Extract the [x, y] coordinate from the center of the cell holding the provided text.  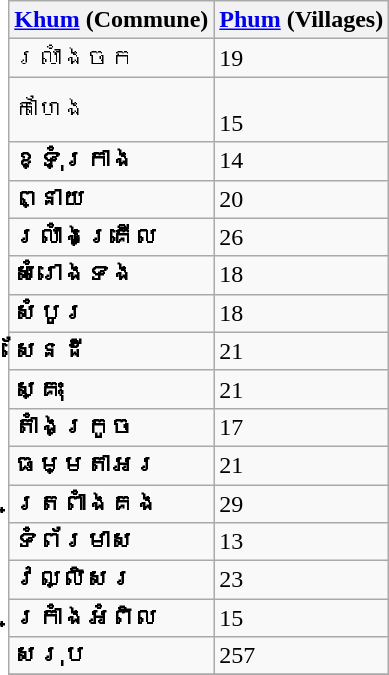
រលាំងគ្រើល [112, 237]
29 [302, 503]
ត្រពាំងគង [112, 503]
17 [302, 427]
ស្គុះ [112, 389]
19 [302, 58]
ក្រាំងអំពិល [112, 618]
ទំព័រមាស [112, 542]
23 [302, 580]
ធម្មតាអរ [112, 465]
វល្លិសរ [112, 580]
សរុប [112, 656]
សែនដី [112, 351]
ខ្ទុំក្រាង [112, 161]
សំរោងទង [112, 275]
26 [302, 237]
រលាំងចក [112, 58]
20 [302, 199]
ព្នាយ [112, 199]
Khum (Commune) [112, 20]
257 [302, 656]
14 [302, 161]
13 [302, 542]
កាហែង [112, 110]
សំបូរ [112, 313]
Phum (Villages) [302, 20]
តាំងក្រូច [112, 427]
